Extract the (x, y) coordinate from the center of the cell holding the provided text.  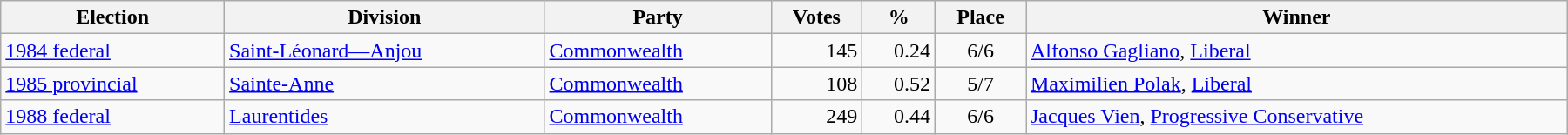
Winner (1297, 17)
5/7 (981, 84)
Saint-Léonard—Anjou (385, 51)
1984 federal (113, 51)
0.24 (899, 51)
Jacques Vien, Progressive Conservative (1297, 117)
249 (817, 117)
Election (113, 17)
1985 provincial (113, 84)
Party (658, 17)
Maximilien Polak, Liberal (1297, 84)
Laurentides (385, 117)
Votes (817, 17)
0.52 (899, 84)
145 (817, 51)
Division (385, 17)
Alfonso Gagliano, Liberal (1297, 51)
% (899, 17)
1988 federal (113, 117)
Sainte-Anne (385, 84)
0.44 (899, 117)
108 (817, 84)
Place (981, 17)
